Return the (x, y) coordinate for the center point of the cell that contains the specified text.  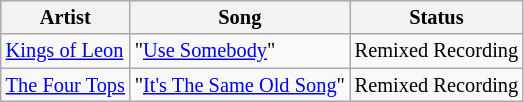
Status (436, 17)
Song (240, 17)
"Use Somebody" (240, 51)
Kings of Leon (66, 51)
"It's The Same Old Song" (240, 85)
Artist (66, 17)
The Four Tops (66, 85)
